For the text-containing cell, return its midpoint in [x, y] coordinate format. 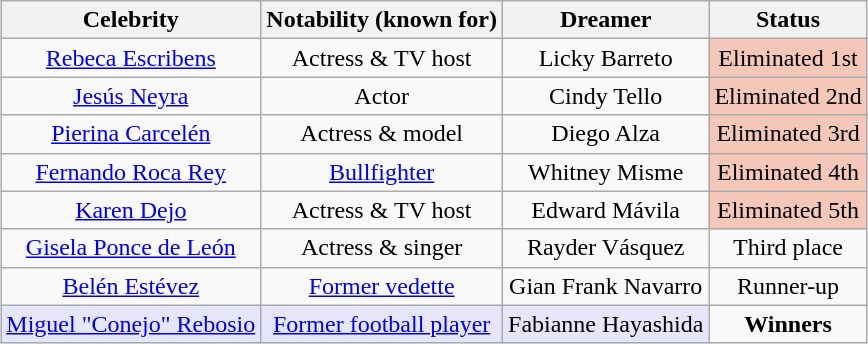
Gian Frank Navarro [606, 286]
Winners [788, 324]
Bullfighter [382, 172]
Pierina Carcelén [131, 134]
Fabianne Hayashida [606, 324]
Actress & model [382, 134]
Third place [788, 248]
Notability (known for) [382, 20]
Fernando Roca Rey [131, 172]
Miguel "Conejo" Rebosio [131, 324]
Former vedette [382, 286]
Rayder Vásquez [606, 248]
Edward Mávila [606, 210]
Status [788, 20]
Rebeca Escribens [131, 58]
Runner-up [788, 286]
Licky Barreto [606, 58]
Former football player [382, 324]
Belén Estévez [131, 286]
Celebrity [131, 20]
Actor [382, 96]
Jesús Neyra [131, 96]
Actress & singer [382, 248]
Dreamer [606, 20]
Whitney Misme [606, 172]
Karen Dejo [131, 210]
Eliminated 5th [788, 210]
Eliminated 4th [788, 172]
Gisela Ponce de León [131, 248]
Cindy Tello [606, 96]
Eliminated 3rd [788, 134]
Eliminated 1st [788, 58]
Eliminated 2nd [788, 96]
Diego Alza [606, 134]
